For the text-containing cell, return its midpoint in [x, y] coordinate format. 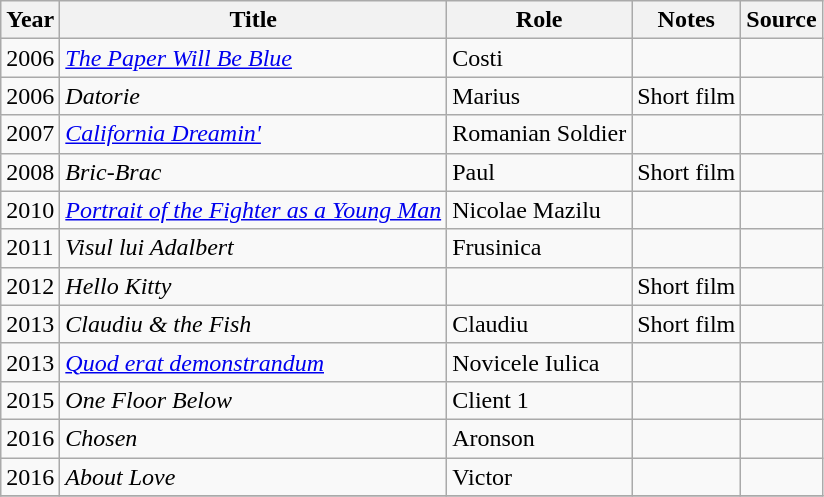
Bric-Brac [254, 172]
2012 [30, 286]
Novicele Iulica [540, 362]
Portrait of the Fighter as a Young Man [254, 210]
Client 1 [540, 400]
Datorie [254, 96]
Frusinica [540, 248]
Role [540, 20]
2007 [30, 134]
Notes [686, 20]
Chosen [254, 438]
Claudiu & the Fish [254, 324]
Costi [540, 58]
Victor [540, 477]
2011 [30, 248]
California Dreamin' [254, 134]
Visul lui Adalbert [254, 248]
Aronson [540, 438]
Paul [540, 172]
Quod erat demonstrandum [254, 362]
The Paper Will Be Blue [254, 58]
Hello Kitty [254, 286]
2008 [30, 172]
Source [782, 20]
Nicolae Mazilu [540, 210]
2010 [30, 210]
Claudiu [540, 324]
Marius [540, 96]
Romanian Soldier [540, 134]
Year [30, 20]
2015 [30, 400]
Title [254, 20]
One Floor Below [254, 400]
About Love [254, 477]
